Find where the given text appears and provide that cell's center as (X, Y) coordinate. 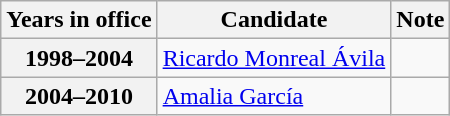
2004–2010 (79, 96)
1998–2004 (79, 58)
Ricardo Monreal Ávila (274, 58)
Candidate (274, 20)
Amalia García (274, 96)
Note (420, 20)
Years in office (79, 20)
